Extract the [x, y] coordinate from the center of the cell holding the provided text.  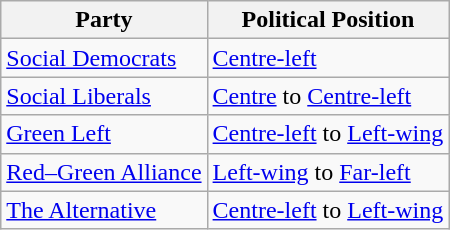
Centre-left [328, 58]
Centre to Centre-left [328, 96]
Left-wing to Far-left [328, 172]
Green Left [104, 134]
Party [104, 20]
The Alternative [104, 210]
Political Position [328, 20]
Social Liberals [104, 96]
Social Democrats [104, 58]
Red–Green Alliance [104, 172]
